Detect which cell encompasses the target text, then output its [x, y] center coordinate. 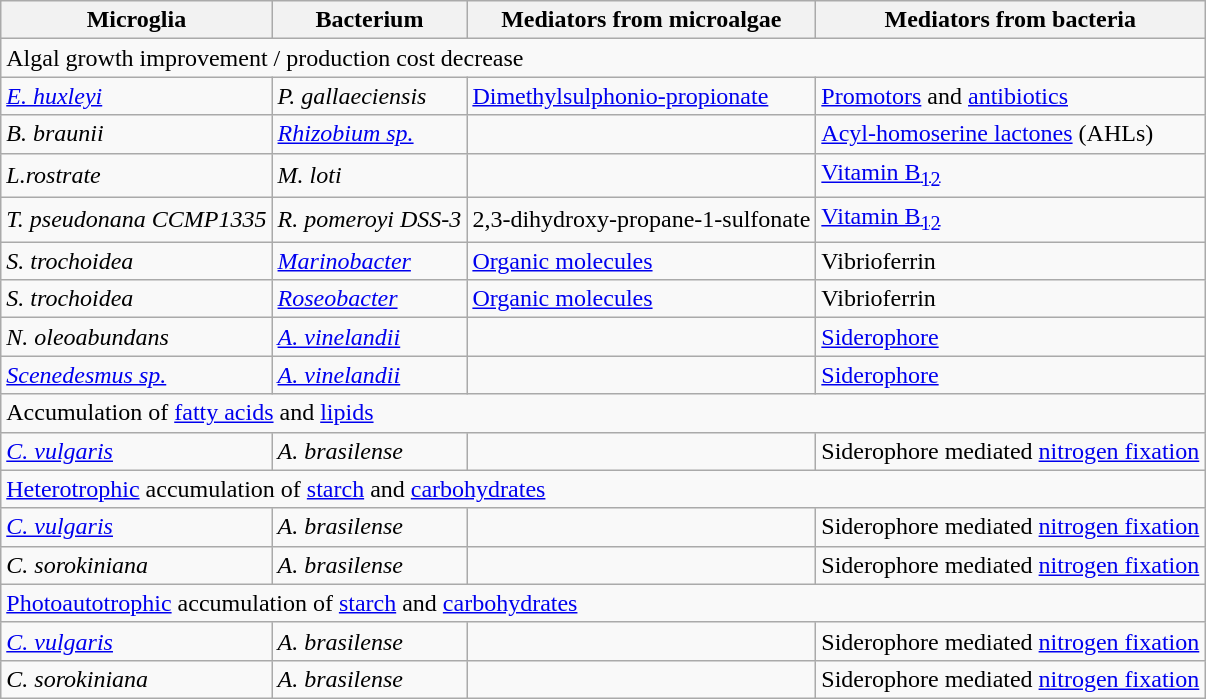
Scenedesmus sp. [136, 375]
B. braunii [136, 134]
Marinobacter [370, 261]
Microglia [136, 20]
Heterotrophic accumulation of starch and carbohydrates [603, 489]
E. huxleyi [136, 96]
Accumulation of fatty acids and lipids [603, 413]
Dimethylsulphonio-propionate [642, 96]
2,3-dihydroxy-propane-1-sulfonate [642, 219]
N. oleoabundans [136, 337]
Promotors and antibiotics [1010, 96]
Bacterium [370, 20]
P. gallaeciensis [370, 96]
Acyl-homoserine lactones (AHLs) [1010, 134]
Photoautotrophic accumulation of starch and carbohydrates [603, 603]
T. pseudonana CCMP1335 [136, 219]
Roseobacter [370, 299]
Rhizobium sp. [370, 134]
Mediators from microalgae [642, 20]
M. loti [370, 175]
R. pomeroyi DSS-3 [370, 219]
Mediators from bacteria [1010, 20]
L.rostrate [136, 175]
Algal growth improvement / production cost decrease [603, 58]
